Search for the cell housing the specified text and yield its [X, Y] center coordinate. 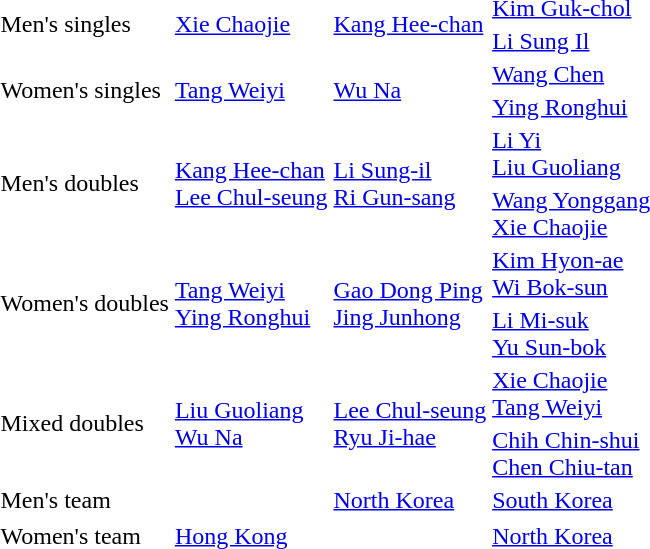
North Korea [410, 500]
Gao Dong Ping Jing Junhong [410, 304]
Tang Weiyi Ying Ronghui [251, 304]
Lee Chul-seung Ryu Ji-hae [410, 424]
Liu Guoliang Wu Na [251, 424]
Kang Hee-chan Lee Chul-seung [251, 184]
Tang Weiyi [251, 90]
Wu Na [410, 90]
Li Sung-il Ri Gun-sang [410, 184]
